Find where the given text appears and provide that cell's center as (X, Y) coordinate. 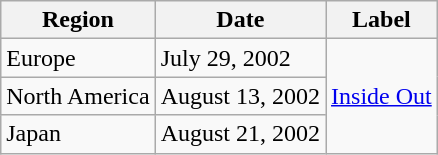
July 29, 2002 (240, 58)
August 13, 2002 (240, 96)
Date (240, 20)
August 21, 2002 (240, 134)
Label (382, 20)
Japan (78, 134)
North America (78, 96)
Inside Out (382, 96)
Region (78, 20)
Europe (78, 58)
